Determine the [x, y] coordinate at the center of the cell enclosing the given text.  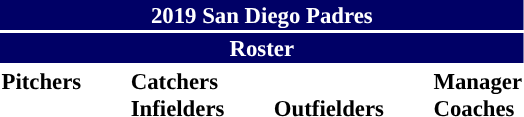
2019 San Diego Padres [262, 15]
Roster [262, 48]
